Capture the cell that displays the provided text and extract its (x, y) central coordinate. 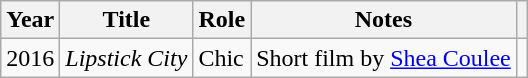
Role (222, 20)
Short film by Shea Coulee (384, 58)
Year (30, 20)
Lipstick City (126, 58)
Chic (222, 58)
Title (126, 20)
2016 (30, 58)
Notes (384, 20)
